Return [X, Y] of the center of cell containing provided text 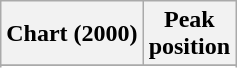
Chart (2000) [72, 34]
Peakposition [189, 34]
